Return [X, Y] of the center of cell containing provided text 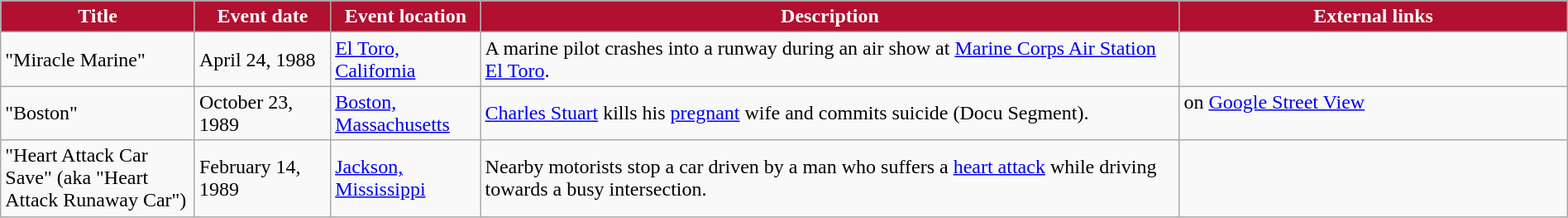
Nearby motorists stop a car driven by a man who suffers a heart attack while driving towards a busy intersection. [830, 178]
Jackson, Mississippi [405, 178]
October 23, 1989 [262, 113]
Charles Stuart kills his pregnant wife and commits suicide (Docu Segment). [830, 113]
El Toro, California [405, 60]
February 14, 1989 [262, 178]
on Google Street View [1274, 103]
"Miracle Marine" [98, 60]
Title [98, 17]
"Boston" [98, 113]
April 24, 1988 [262, 60]
Event date [262, 17]
A marine pilot crashes into a runway during an air show at Marine Corps Air Station El Toro. [830, 60]
"Heart Attack Car Save" (aka "Heart Attack Runaway Car") [98, 178]
Description [830, 17]
External links [1373, 17]
Boston, Massachusetts [405, 113]
Event location [405, 17]
